Return the (x, y) coordinate for the center point of the cell that contains the specified text.  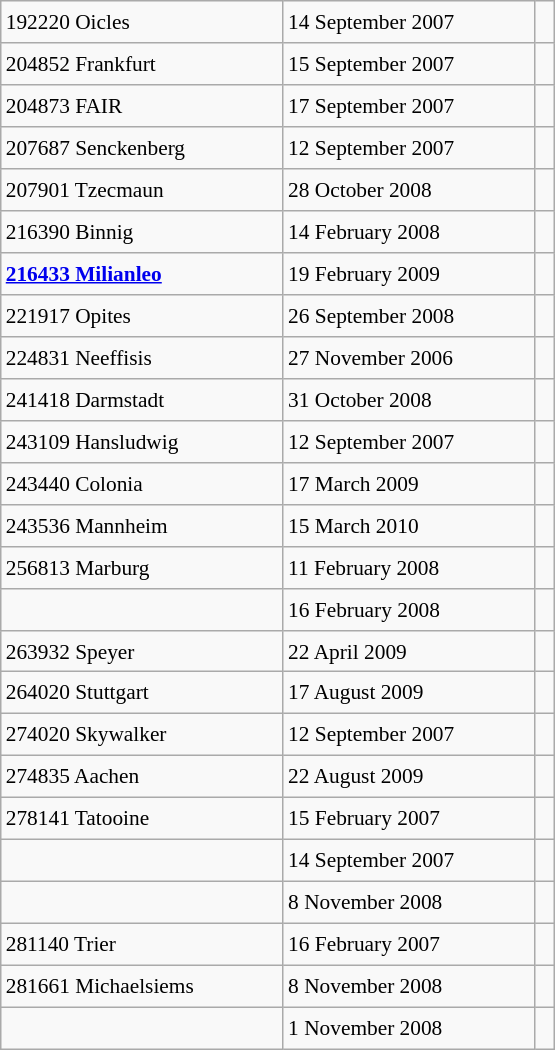
243536 Mannheim (142, 525)
19 February 2009 (408, 274)
1 November 2008 (408, 1028)
221917 Opites (142, 316)
224831 Neeffisis (142, 358)
243440 Colonia (142, 483)
281661 Michaelsiems (142, 986)
26 September 2008 (408, 316)
274020 Skywalker (142, 735)
264020 Stuttgart (142, 693)
31 October 2008 (408, 399)
281140 Trier (142, 945)
17 August 2009 (408, 693)
14 February 2008 (408, 232)
27 November 2006 (408, 358)
192220 Oicles (142, 22)
216433 Milianleo (142, 274)
11 February 2008 (408, 567)
207901 Tzecmaun (142, 190)
16 February 2007 (408, 945)
207687 Senckenberg (142, 148)
216390 Binnig (142, 232)
17 September 2007 (408, 106)
15 September 2007 (408, 64)
204852 Frankfurt (142, 64)
241418 Darmstadt (142, 399)
22 April 2009 (408, 651)
278141 Tatooine (142, 819)
15 March 2010 (408, 525)
28 October 2008 (408, 190)
204873 FAIR (142, 106)
17 March 2009 (408, 483)
256813 Marburg (142, 567)
263932 Speyer (142, 651)
15 February 2007 (408, 819)
243109 Hansludwig (142, 441)
274835 Aachen (142, 777)
16 February 2008 (408, 609)
22 August 2009 (408, 777)
